Return the (x, y) coordinate for the center point of the cell that contains the specified text.  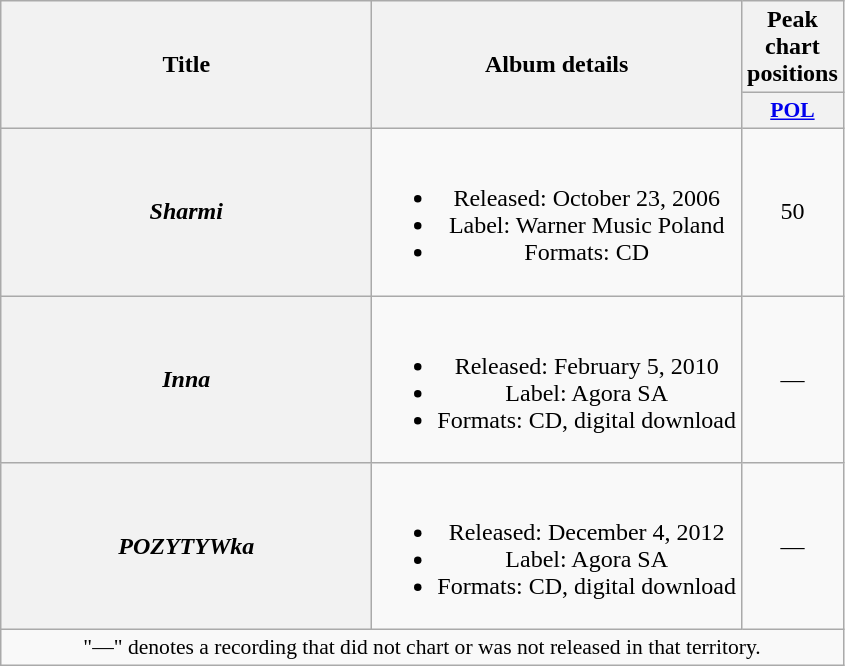
Sharmi (186, 212)
Released: December 4, 2012Label: Agora SAFormats: CD, digital download (557, 546)
50 (793, 212)
Album details (557, 65)
POZYTYWka (186, 546)
Peak chart positions (793, 47)
POL (793, 111)
Inna (186, 380)
"—" denotes a recording that did not chart or was not released in that territory. (422, 648)
Title (186, 65)
Released: October 23, 2006Label: Warner Music PolandFormats: CD (557, 212)
Released: February 5, 2010Label: Agora SAFormats: CD, digital download (557, 380)
